Locate the cell with the specified text and output its [X, Y] center coordinate. 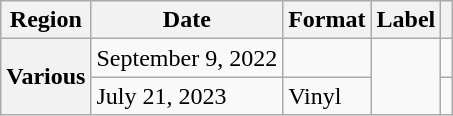
Format [327, 20]
July 21, 2023 [187, 96]
September 9, 2022 [187, 58]
Date [187, 20]
Various [46, 77]
Label [406, 20]
Region [46, 20]
Vinyl [327, 96]
